Detect which cell encompasses the target text, then output its (x, y) center coordinate. 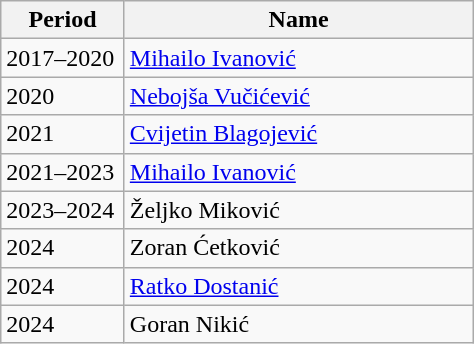
Goran Nikić (298, 324)
Zoran Ćetković (298, 248)
2021–2023 (63, 172)
Cvijetin Blagojević (298, 134)
2023–2024 (63, 210)
2017–2020 (63, 58)
Ratko Dostanić (298, 286)
2020 (63, 96)
Period (63, 20)
Name (298, 20)
2021 (63, 134)
Željko Miković (298, 210)
Nebojša Vučićević (298, 96)
